Determine the [X, Y] coordinate at the center of the cell enclosing the given text.  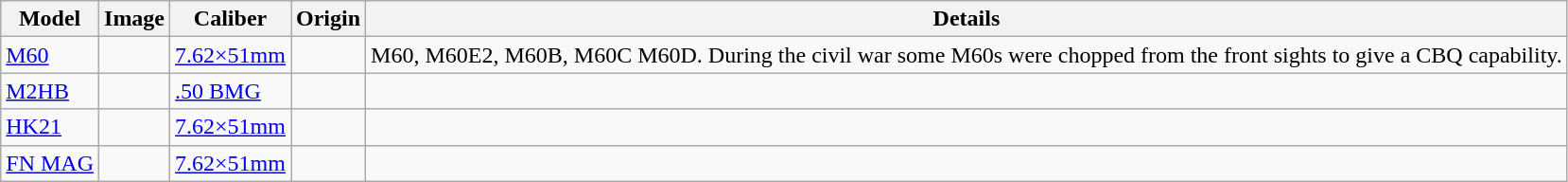
M60 [50, 55]
.50 BMG [231, 91]
M60, M60E2, M60B, M60C M60D. During the civil war some M60s were chopped from the front sights to give a CBQ capability. [967, 55]
FN MAG [50, 163]
M2HB [50, 91]
Caliber [231, 19]
Model [50, 19]
Details [967, 19]
Origin [329, 19]
Image [134, 19]
HK21 [50, 127]
